Scan for the cell matching the given text and deliver its [X, Y] coordinate at center. 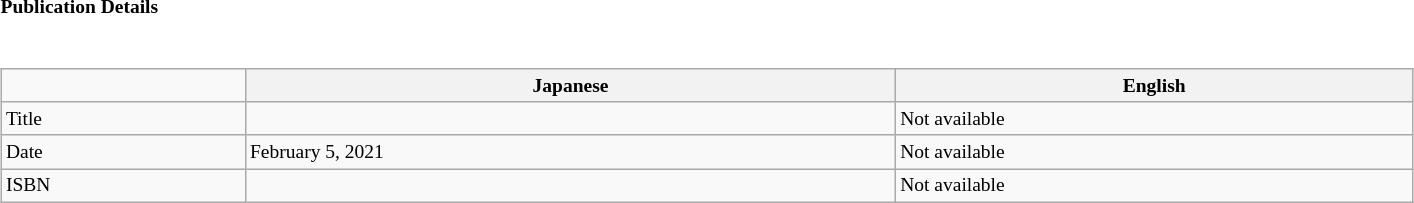
English [1154, 86]
February 5, 2021 [570, 152]
Title [123, 118]
Date [123, 152]
Japanese [570, 86]
ISBN [123, 186]
